Return (X, Y) of the center of cell containing provided text 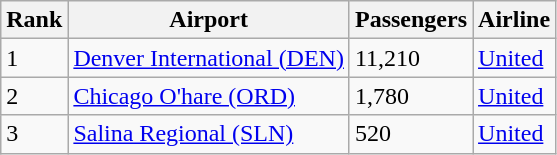
1 (34, 58)
Airport (209, 20)
Rank (34, 20)
2 (34, 96)
Airline (514, 20)
Salina Regional (SLN) (209, 134)
3 (34, 134)
Passengers (410, 20)
Denver International (DEN) (209, 58)
11,210 (410, 58)
1,780 (410, 96)
Chicago O'hare (ORD) (209, 96)
520 (410, 134)
